Capture the cell that displays the provided text and extract its [X, Y] central coordinate. 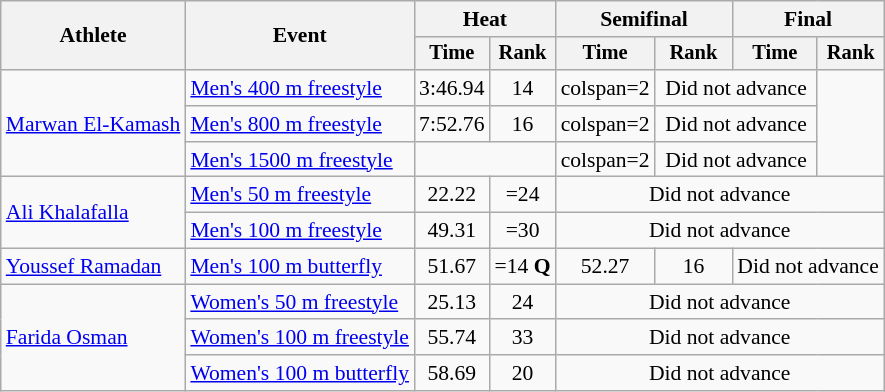
Women's 100 m freestyle [300, 338]
=30 [523, 231]
Women's 50 m freestyle [300, 302]
Men's 100 m freestyle [300, 231]
Heat [485, 19]
55.74 [452, 338]
51.67 [452, 267]
24 [523, 302]
=24 [523, 195]
Youssef Ramadan [94, 267]
Men's 100 m butterfly [300, 267]
Semifinal [644, 19]
Athlete [94, 36]
14 [523, 88]
Ali Khalafalla [94, 212]
Farida Osman [94, 338]
Event [300, 36]
20 [523, 373]
Men's 1500 m freestyle [300, 160]
Men's 400 m freestyle [300, 88]
Marwan El-Kamash [94, 124]
49.31 [452, 231]
Men's 50 m freestyle [300, 195]
22.22 [452, 195]
25.13 [452, 302]
58.69 [452, 373]
=14 Q [523, 267]
52.27 [606, 267]
7:52.76 [452, 124]
33 [523, 338]
Final [808, 19]
Men's 800 m freestyle [300, 124]
Women's 100 m butterfly [300, 373]
3:46.94 [452, 88]
